Identify which cell holds the provided text, then report its (X, Y) central coordinate. 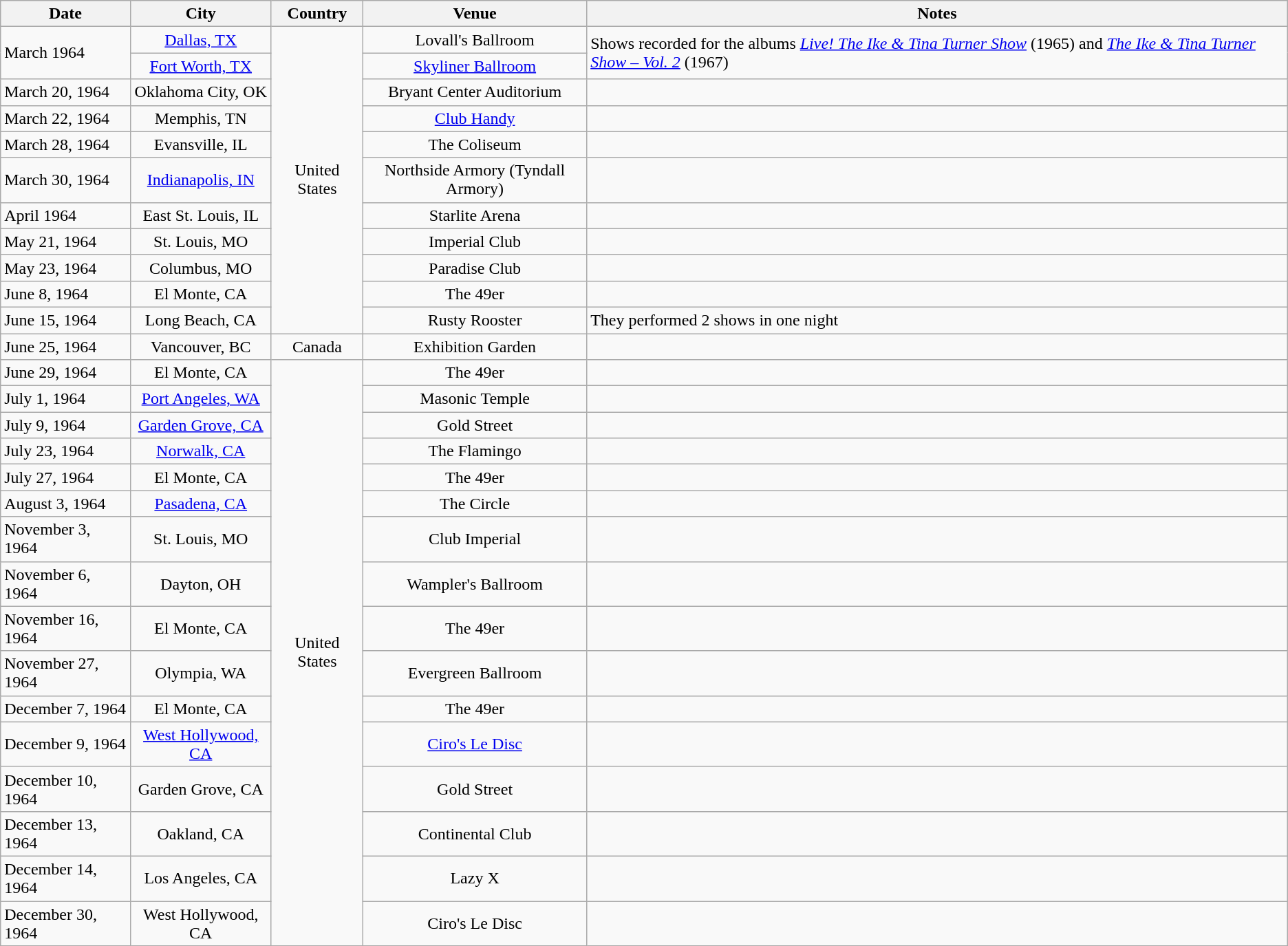
Los Angeles, CA (201, 878)
Indianapolis, IN (201, 180)
March 1964 (65, 53)
Dallas, TX (201, 40)
East St. Louis, IL (201, 215)
April 1964 (65, 215)
Continental Club (475, 834)
Wampler's Ballroom (475, 583)
City (201, 14)
Lazy X (475, 878)
Oakland, CA (201, 834)
November 3, 1964 (65, 539)
July 1, 1964 (65, 399)
March 22, 1964 (65, 118)
Notes (937, 14)
Rusty Rooster (475, 320)
Venue (475, 14)
March 28, 1964 (65, 144)
Imperial Club (475, 241)
November 16, 1964 (65, 629)
Oklahoma City, OK (201, 92)
The Circle (475, 504)
Pasadena, CA (201, 504)
Port Angeles, WA (201, 399)
The Flamingo (475, 451)
December 10, 1964 (65, 788)
June 29, 1964 (65, 373)
They performed 2 shows in one night (937, 320)
Evansville, IL (201, 144)
Memphis, TN (201, 118)
Dayton, OH (201, 583)
Club Handy (475, 118)
June 15, 1964 (65, 320)
Exhibition Garden (475, 346)
Bryant Center Auditorium (475, 92)
Olympia, WA (201, 673)
December 30, 1964 (65, 923)
May 21, 1964 (65, 241)
July 23, 1964 (65, 451)
Country (316, 14)
Masonic Temple (475, 399)
May 23, 1964 (65, 268)
Skyliner Ballroom (475, 66)
July 27, 1964 (65, 477)
November 27, 1964 (65, 673)
December 13, 1964 (65, 834)
Norwalk, CA (201, 451)
Club Imperial (475, 539)
The Coliseum (475, 144)
March 30, 1964 (65, 180)
July 9, 1964 (65, 425)
June 8, 1964 (65, 294)
December 7, 1964 (65, 709)
August 3, 1964 (65, 504)
December 14, 1964 (65, 878)
Long Beach, CA (201, 320)
Lovall's Ballroom (475, 40)
June 25, 1964 (65, 346)
Fort Worth, TX (201, 66)
November 6, 1964 (65, 583)
Canada (316, 346)
Starlite Arena (475, 215)
Shows recorded for the albums Live! The Ike & Tina Turner Show (1965) and The Ike & Tina Turner Show – Vol. 2 (1967) (937, 53)
Date (65, 14)
Northside Armory (Tyndall Armory) (475, 180)
Columbus, MO (201, 268)
Evergreen Ballroom (475, 673)
March 20, 1964 (65, 92)
Vancouver, BC (201, 346)
Paradise Club (475, 268)
December 9, 1964 (65, 744)
